Pinpoint the cell where the given text exists, returning its [x, y] midpoint coordinate. 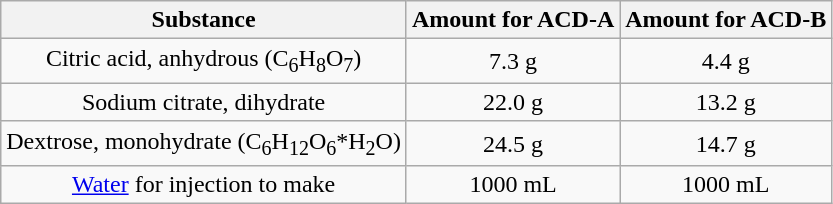
4.4 g [726, 61]
7.3 g [512, 61]
Substance [204, 20]
Water for injection to make [204, 185]
Citric acid, anhydrous (C6H8O7) [204, 61]
Sodium citrate, dihydrate [204, 102]
14.7 g [726, 143]
13.2 g [726, 102]
22.0 g [512, 102]
Dextrose, monohydrate (C6H12O6*H2O) [204, 143]
Amount for ACD-B [726, 20]
24.5 g [512, 143]
Amount for ACD-A [512, 20]
